Locate the cell with the specified text and output its (X, Y) center coordinate. 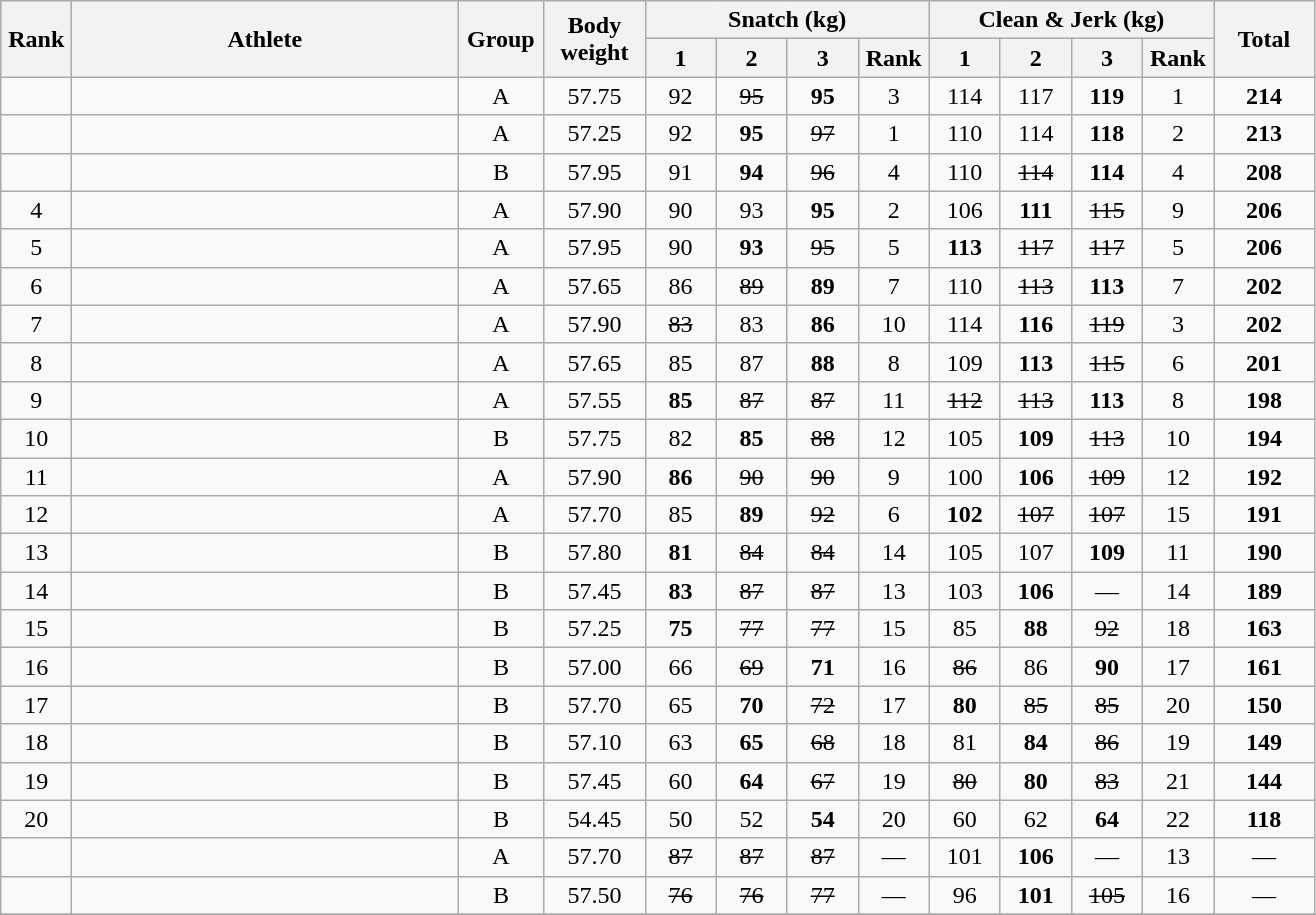
144 (1264, 781)
57.50 (594, 895)
Group (501, 39)
149 (1264, 743)
71 (822, 667)
150 (1264, 705)
63 (680, 743)
189 (1264, 591)
208 (1264, 172)
57.10 (594, 743)
52 (752, 819)
75 (680, 629)
97 (822, 134)
190 (1264, 553)
191 (1264, 515)
67 (822, 781)
194 (1264, 438)
163 (1264, 629)
57.80 (594, 553)
54.45 (594, 819)
201 (1264, 362)
112 (964, 400)
Body weight (594, 39)
66 (680, 667)
111 (1036, 210)
116 (1036, 324)
213 (1264, 134)
Athlete (265, 39)
214 (1264, 96)
69 (752, 667)
Clean & Jerk (kg) (1071, 20)
103 (964, 591)
68 (822, 743)
192 (1264, 477)
94 (752, 172)
22 (1178, 819)
82 (680, 438)
72 (822, 705)
102 (964, 515)
Total (1264, 39)
57.00 (594, 667)
91 (680, 172)
21 (1178, 781)
198 (1264, 400)
70 (752, 705)
100 (964, 477)
62 (1036, 819)
57.55 (594, 400)
54 (822, 819)
161 (1264, 667)
Snatch (kg) (787, 20)
50 (680, 819)
